Return the (X, Y) coordinate for the center point of the cell that contains the specified text.  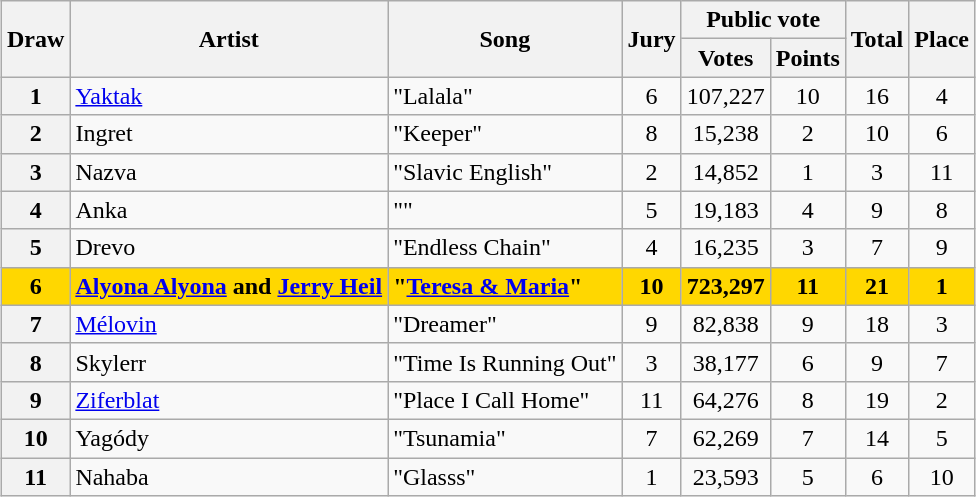
14 (877, 438)
Votes (726, 58)
Nazva (229, 172)
15,238 (726, 134)
Ingret (229, 134)
723,297 (726, 286)
Nahaba (229, 477)
"Time Is Running Out" (505, 362)
64,276 (726, 400)
"Place I Call Home" (505, 400)
14,852 (726, 172)
"Slavic English" (505, 172)
Total (877, 39)
19,183 (726, 210)
107,227 (726, 96)
Skylerr (229, 362)
Points (808, 58)
Place (942, 39)
23,593 (726, 477)
16,235 (726, 248)
Draw (35, 39)
Alyona Alyona and Jerry Heil (229, 286)
Yagódy (229, 438)
"Teresa & Maria" (505, 286)
Anka (229, 210)
"Endless Chain" (505, 248)
16 (877, 96)
"Glasss" (505, 477)
"Keeper" (505, 134)
"Lalala" (505, 96)
18 (877, 324)
Mélovin (229, 324)
62,269 (726, 438)
19 (877, 400)
Ziferblat (229, 400)
Yaktak (229, 96)
Song (505, 39)
Jury (652, 39)
Drevo (229, 248)
82,838 (726, 324)
"Dreamer" (505, 324)
"Tsunamia" (505, 438)
Artist (229, 39)
21 (877, 286)
38,177 (726, 362)
"" (505, 210)
Public vote (763, 20)
